Determine the (x, y) coordinate at the center of the cell enclosing the given text.  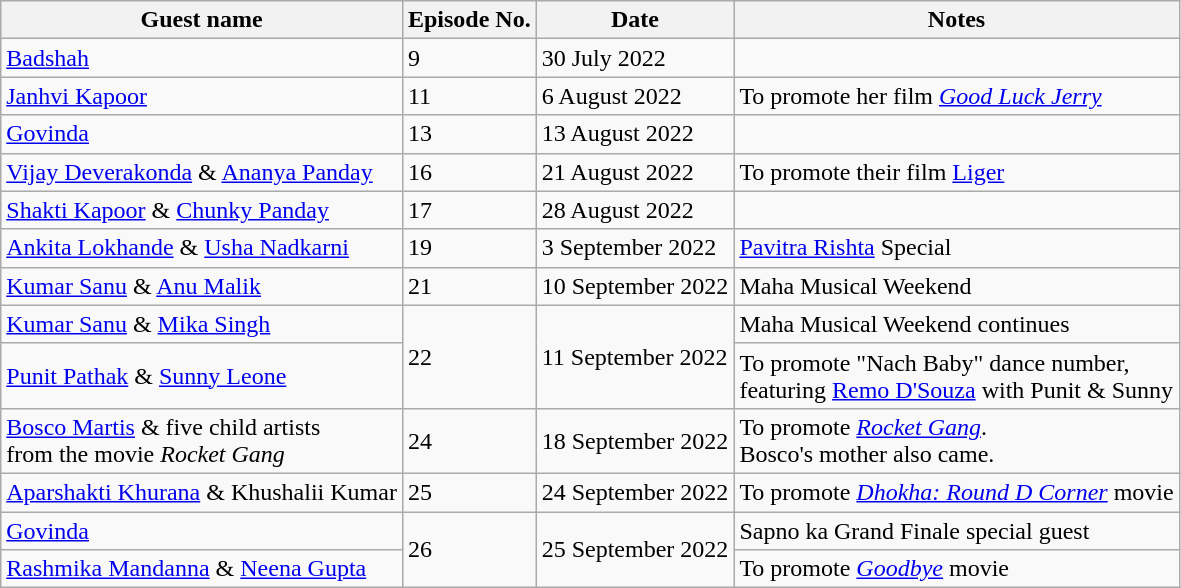
Maha Musical Weekend continues (956, 324)
13 (469, 134)
18 September 2022 (635, 440)
6 August 2022 (635, 96)
9 (469, 58)
26 (469, 550)
Notes (956, 20)
10 September 2022 (635, 286)
Janhvi Kapoor (202, 96)
25 September 2022 (635, 550)
Punit Pathak & Sunny Leone (202, 376)
30 July 2022 (635, 58)
Shakti Kapoor & Chunky Panday (202, 210)
19 (469, 248)
To promote Goodbye movie (956, 569)
21 (469, 286)
Badshah (202, 58)
24 (469, 440)
To promote Rocket Gang.Bosco's mother also came. (956, 440)
To promote Dhokha: Round D Corner movie (956, 492)
22 (469, 356)
11 September 2022 (635, 356)
Kumar Sanu & Anu Malik (202, 286)
13 August 2022 (635, 134)
11 (469, 96)
Ankita Lokhande & Usha Nadkarni (202, 248)
Vijay Deverakonda & Ananya Panday (202, 172)
17 (469, 210)
Rashmika Mandanna & Neena Gupta (202, 569)
Guest name (202, 20)
Aparshakti Khurana & Khushalii Kumar (202, 492)
Episode No. (469, 20)
28 August 2022 (635, 210)
To promote her film Good Luck Jerry (956, 96)
3 September 2022 (635, 248)
25 (469, 492)
16 (469, 172)
Date (635, 20)
Maha Musical Weekend (956, 286)
Pavitra Rishta Special (956, 248)
To promote their film Liger (956, 172)
24 September 2022 (635, 492)
Bosco Martis & five child artistsfrom the movie Rocket Gang (202, 440)
21 August 2022 (635, 172)
To promote "Nach Baby" dance number,featuring Remo D'Souza with Punit & Sunny (956, 376)
Sapno ka Grand Finale special guest (956, 531)
Kumar Sanu & Mika Singh (202, 324)
